Pinpoint the cell where the given text exists, returning its [X, Y] midpoint coordinate. 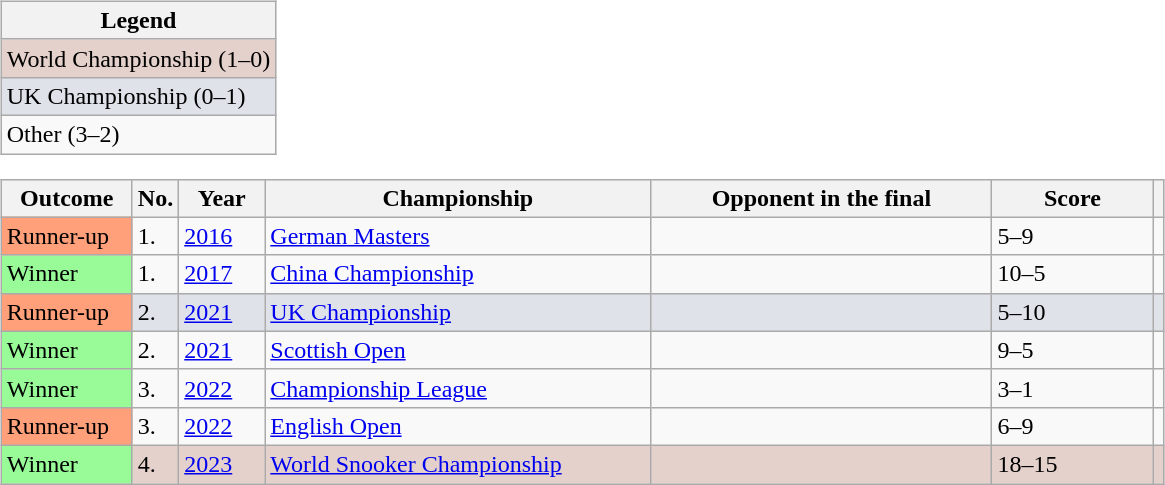
Year [222, 198]
German Masters [458, 236]
Score [1072, 198]
Legend [138, 20]
18–15 [1072, 464]
5–9 [1072, 236]
2016 [222, 236]
World Championship (1–0) [138, 58]
5–10 [1072, 312]
UK Championship (0–1) [138, 96]
10–5 [1072, 274]
2017 [222, 274]
UK Championship [458, 312]
Championship League [458, 388]
Other (3–2) [138, 134]
No. [155, 198]
China Championship [458, 274]
Opponent in the final [822, 198]
2023 [222, 464]
English Open [458, 426]
9–5 [1072, 350]
Outcome [66, 198]
Championship [458, 198]
6–9 [1072, 426]
World Snooker Championship [458, 464]
4. [155, 464]
Scottish Open [458, 350]
3–1 [1072, 388]
